Find where the given text appears and provide that cell's center as [x, y] coordinate. 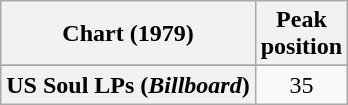
US Soul LPs (Billboard) [128, 85]
35 [301, 85]
Peakposition [301, 34]
Chart (1979) [128, 34]
